Scan for the cell matching the given text and deliver its (X, Y) coordinate at center. 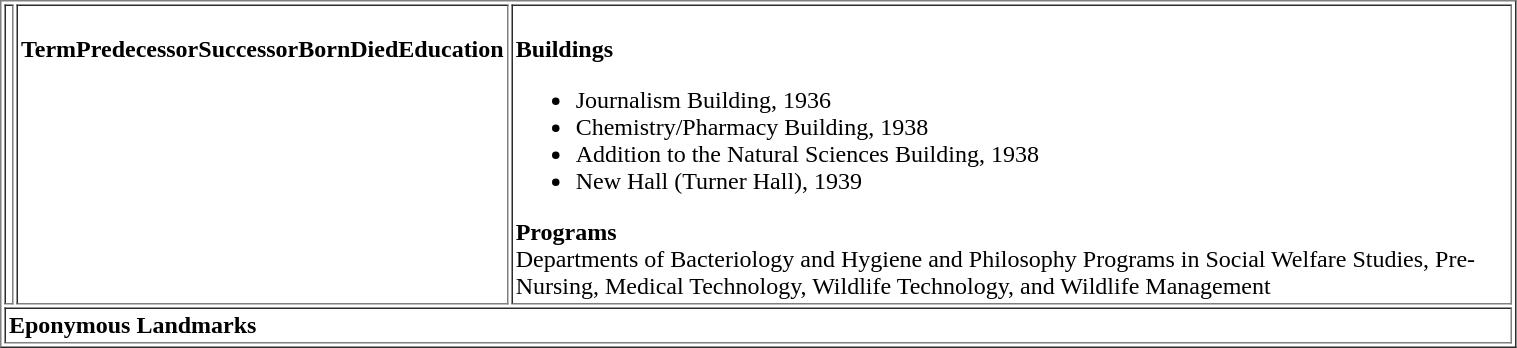
Eponymous Landmarks (758, 326)
TermPredecessorSuccessorBornDiedEducation (262, 154)
